Identify which cell holds the provided text, then report its [x, y] central coordinate. 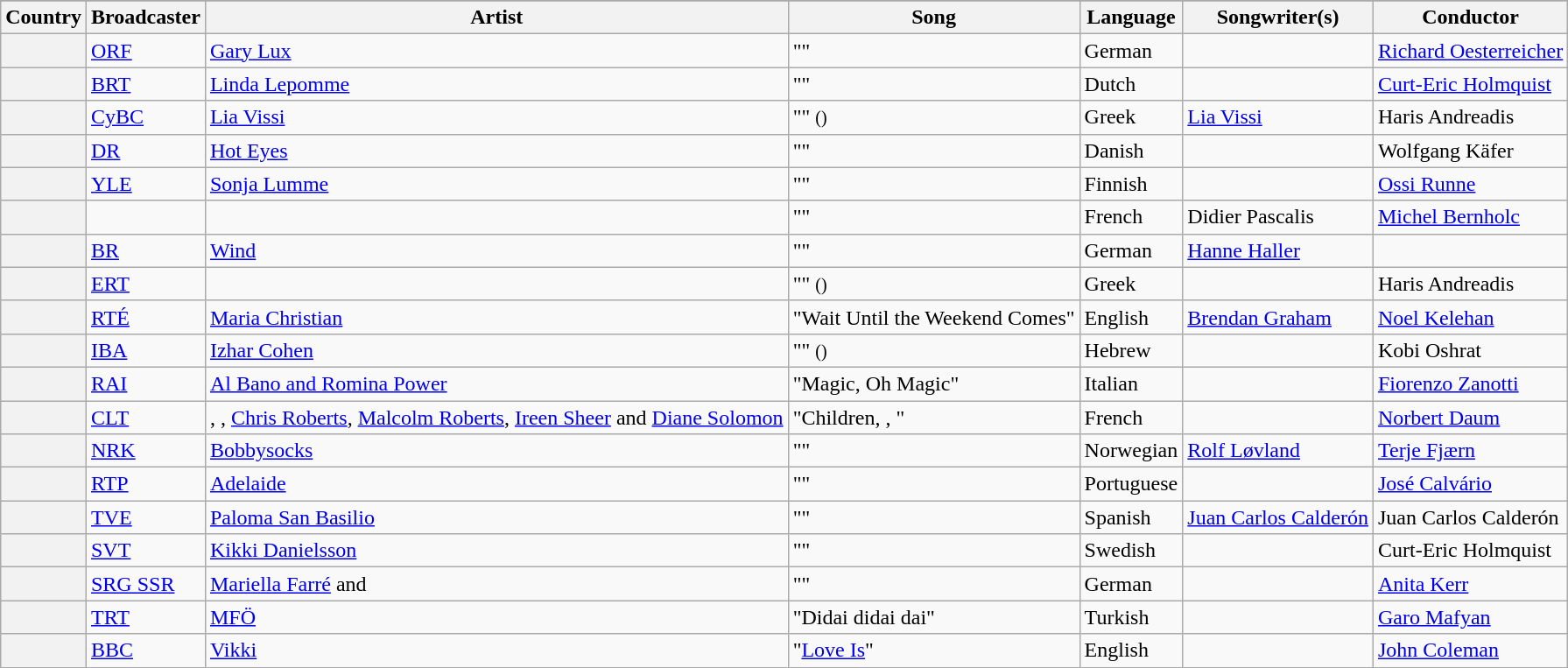
ERT [145, 284]
BR [145, 250]
Norwegian [1131, 451]
Rolf Løvland [1278, 451]
YLE [145, 184]
BBC [145, 650]
SRG SSR [145, 584]
Terje Fjærn [1470, 451]
Richard Oesterreicher [1470, 51]
Noel Kelehan [1470, 317]
MFÖ [496, 617]
"Magic, Oh Magic" [933, 383]
"Didai didai dai" [933, 617]
Country [44, 18]
CyBC [145, 117]
NRK [145, 451]
Al Bano and Romina Power [496, 383]
Kikki Danielsson [496, 551]
Maria Christian [496, 317]
TVE [145, 517]
IBA [145, 350]
Brendan Graham [1278, 317]
"Wait Until the Weekend Comes" [933, 317]
Michel Bernholc [1470, 217]
Spanish [1131, 517]
ORF [145, 51]
CLT [145, 418]
Paloma San Basilio [496, 517]
Izhar Cohen [496, 350]
José Calvário [1470, 484]
Turkish [1131, 617]
Italian [1131, 383]
Hebrew [1131, 350]
"Children, , " [933, 418]
Kobi Oshrat [1470, 350]
Dutch [1131, 84]
DR [145, 151]
, , Chris Roberts, Malcolm Roberts, Ireen Sheer and Diane Solomon [496, 418]
Conductor [1470, 18]
Hot Eyes [496, 151]
Norbert Daum [1470, 418]
Hanne Haller [1278, 250]
"Love Is" [933, 650]
Sonja Lumme [496, 184]
Finnish [1131, 184]
RAI [145, 383]
Garo Mafyan [1470, 617]
Bobbysocks [496, 451]
Vikki [496, 650]
Swedish [1131, 551]
Danish [1131, 151]
Song [933, 18]
Gary Lux [496, 51]
BRT [145, 84]
Wind [496, 250]
Didier Pascalis [1278, 217]
RTÉ [145, 317]
Linda Lepomme [496, 84]
Artist [496, 18]
Wolfgang Käfer [1470, 151]
RTP [145, 484]
Songwriter(s) [1278, 18]
Fiorenzo Zanotti [1470, 383]
Language [1131, 18]
Mariella Farré and [496, 584]
Adelaide [496, 484]
Ossi Runne [1470, 184]
Portuguese [1131, 484]
TRT [145, 617]
Anita Kerr [1470, 584]
Broadcaster [145, 18]
John Coleman [1470, 650]
SVT [145, 551]
